Search for the cell housing the specified text and yield its [X, Y] center coordinate. 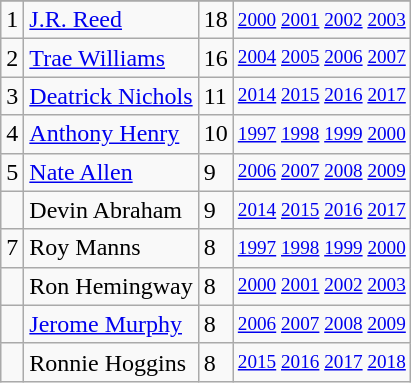
18 [216, 20]
7 [12, 248]
Ron Hemingway [111, 286]
11 [216, 96]
2004 2005 2006 2007 [322, 58]
Roy Manns [111, 248]
2015 2016 2017 2018 [322, 362]
1 [12, 20]
Nate Allen [111, 172]
Deatrick Nichols [111, 96]
16 [216, 58]
Jerome Murphy [111, 324]
J.R. Reed [111, 20]
Devin Abraham [111, 210]
Ronnie Hoggins [111, 362]
10 [216, 134]
Anthony Henry [111, 134]
5 [12, 172]
Trae Williams [111, 58]
4 [12, 134]
3 [12, 96]
2 [12, 58]
